Return (X, Y) of the center of cell containing provided text 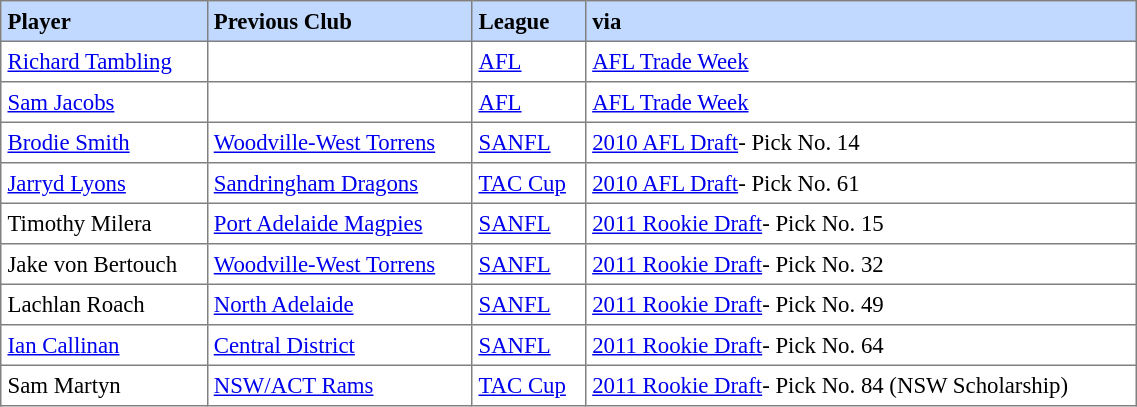
NSW/ACT Rams (340, 385)
Port Adelaide Magpies (340, 223)
Timothy Milera (104, 223)
Jake von Bertouch (104, 264)
2011 Rookie Draft- Pick No. 64 (860, 345)
2011 Rookie Draft- Pick No. 32 (860, 264)
Jarryd Lyons (104, 183)
Richard Tambling (104, 61)
Sam Jacobs (104, 102)
2010 AFL Draft- Pick No. 61 (860, 183)
Lachlan Roach (104, 304)
Previous Club (340, 21)
Central District (340, 345)
2010 AFL Draft- Pick No. 14 (860, 142)
Player (104, 21)
Sandringham Dragons (340, 183)
2011 Rookie Draft- Pick No. 49 (860, 304)
North Adelaide (340, 304)
via (860, 21)
2011 Rookie Draft- Pick No. 84 (NSW Scholarship) (860, 385)
Ian Callinan (104, 345)
Brodie Smith (104, 142)
Sam Martyn (104, 385)
2011 Rookie Draft- Pick No. 15 (860, 223)
League (529, 21)
